Capture the cell that displays the provided text and extract its (X, Y) central coordinate. 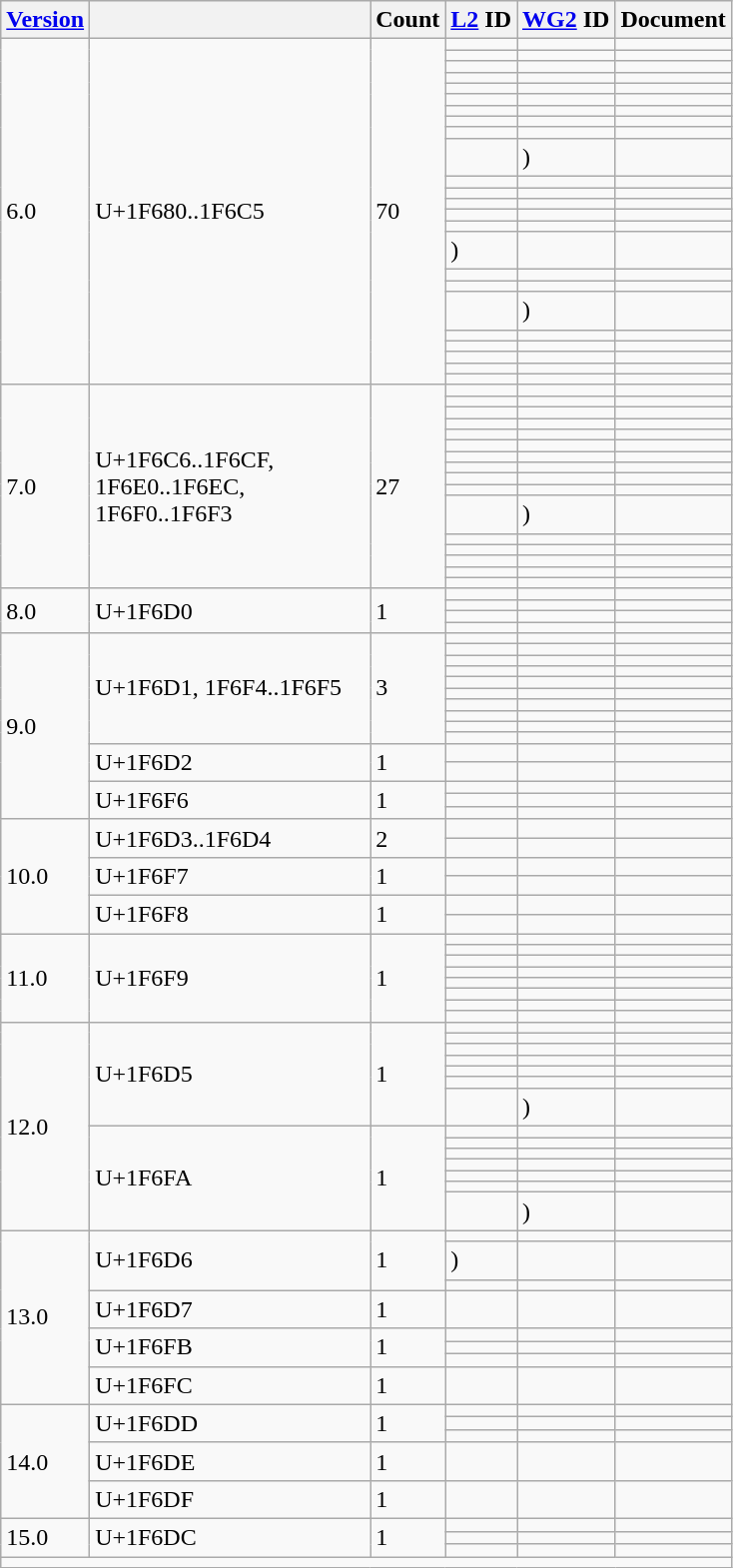
6.0 (46, 212)
U+1F6F7 (230, 876)
U+1F6DE (230, 1461)
9.0 (46, 727)
13.0 (46, 1317)
U+1F6D3..1F6D4 (230, 838)
WG2 ID (566, 20)
15.0 (46, 1537)
14.0 (46, 1461)
U+1F6D6 (230, 1260)
Document (673, 20)
27 (407, 486)
7.0 (46, 486)
12.0 (46, 1127)
3 (407, 689)
U+1F6D2 (230, 762)
U+1F6D7 (230, 1309)
U+1F6C6..1F6CF, 1F6E0..1F6EC, 1F6F0..1F6F3 (230, 486)
U+1F6F8 (230, 914)
Count (407, 20)
11.0 (46, 977)
10.0 (46, 876)
U+1F6FB (230, 1347)
U+1F6F9 (230, 977)
U+1F6FC (230, 1385)
Version (46, 20)
U+1F6DC (230, 1537)
U+1F6DD (230, 1423)
L2 ID (481, 20)
U+1F6D1, 1F6F4..1F6F5 (230, 689)
U+1F6D5 (230, 1074)
U+1F6FA (230, 1177)
U+1F6F6 (230, 800)
U+1F6DF (230, 1499)
U+1F680..1F6C5 (230, 212)
U+1F6D0 (230, 610)
70 (407, 212)
8.0 (46, 610)
2 (407, 838)
